Capture the cell that displays the provided text and extract its [X, Y] central coordinate. 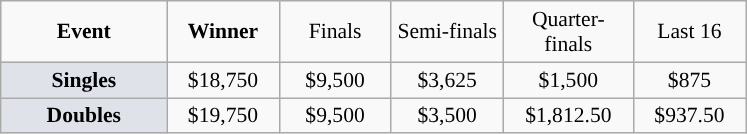
Winner [223, 32]
Semi-finals [447, 32]
Last 16 [689, 32]
$1,812.50 [568, 116]
$3,625 [447, 80]
$1,500 [568, 80]
$3,500 [447, 116]
Event [84, 32]
$937.50 [689, 116]
$875 [689, 80]
Singles [84, 80]
Doubles [84, 116]
Finals [335, 32]
$19,750 [223, 116]
$18,750 [223, 80]
Quarter-finals [568, 32]
